For the text-containing cell, return its midpoint in (X, Y) coordinate format. 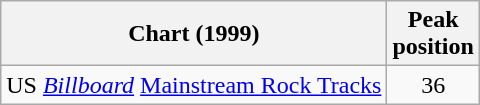
US Billboard Mainstream Rock Tracks (194, 85)
36 (433, 85)
Chart (1999) (194, 34)
Peakposition (433, 34)
